Detect which cell encompasses the target text, then output its (x, y) center coordinate. 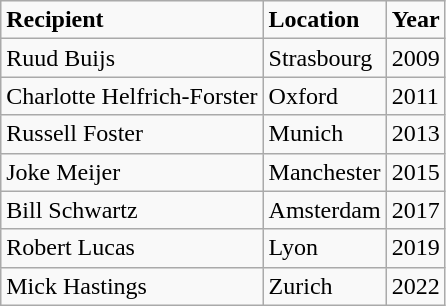
2019 (416, 248)
Manchester (324, 172)
Lyon (324, 248)
Bill Schwartz (132, 210)
2017 (416, 210)
2011 (416, 96)
2022 (416, 286)
Munich (324, 134)
Oxford (324, 96)
Ruud Buijs (132, 58)
Strasbourg (324, 58)
Zurich (324, 286)
Joke Meijer (132, 172)
Year (416, 20)
Russell Foster (132, 134)
2015 (416, 172)
Recipient (132, 20)
2013 (416, 134)
Location (324, 20)
Charlotte Helfrich-Forster (132, 96)
Mick Hastings (132, 286)
2009 (416, 58)
Amsterdam (324, 210)
Robert Lucas (132, 248)
